Return (X, Y) of the center of cell containing provided text 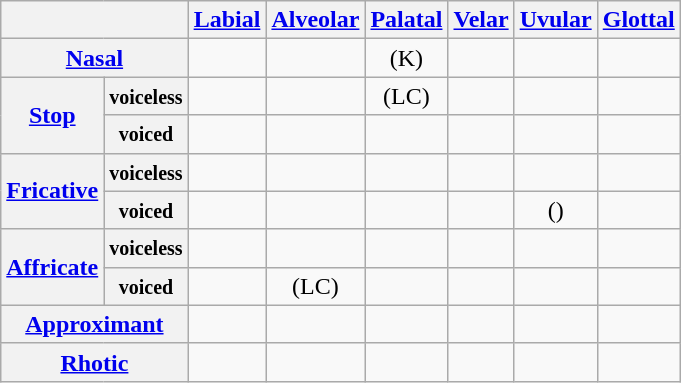
Rhotic (94, 362)
Fricative (52, 191)
Labial (227, 20)
Alveolar (316, 20)
Approximant (94, 324)
Glottal (638, 20)
Velar (481, 20)
Affricate (52, 267)
Uvular (556, 20)
Nasal (94, 58)
Stop (52, 115)
Palatal (406, 20)
(K) (406, 58)
() (556, 210)
